Extract the [x, y] coordinate from the center of the cell holding the provided text.  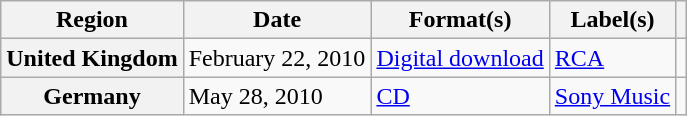
February 22, 2010 [277, 58]
Label(s) [612, 20]
Date [277, 20]
Region [92, 20]
CD [460, 96]
Sony Music [612, 96]
United Kingdom [92, 58]
RCA [612, 58]
Digital download [460, 58]
May 28, 2010 [277, 96]
Germany [92, 96]
Format(s) [460, 20]
